Identify which cell holds the provided text, then report its (x, y) central coordinate. 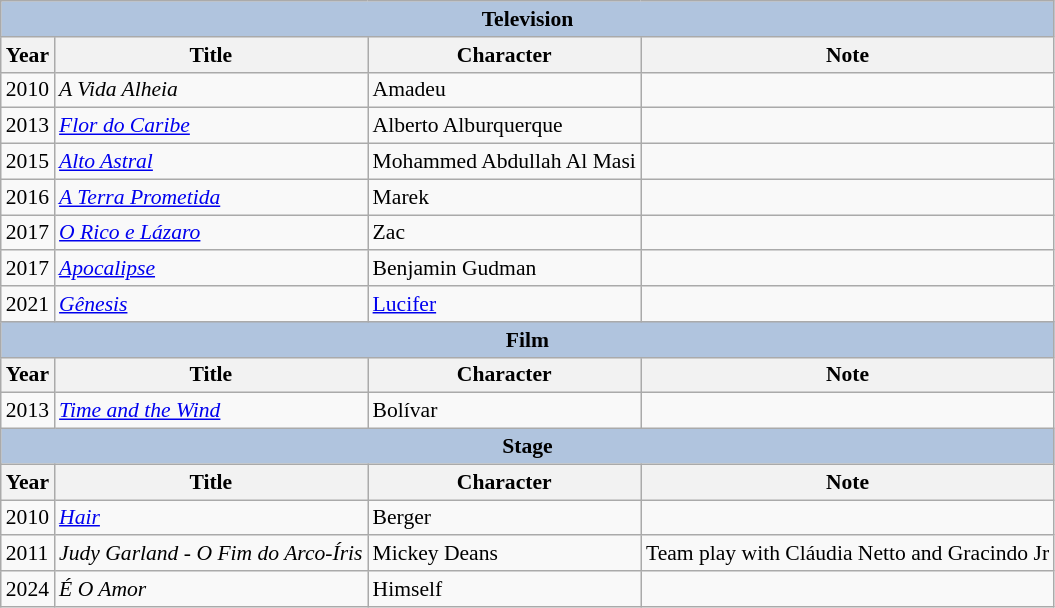
A Terra Prometida (211, 197)
Judy Garland - O Fim do Arco-Íris (211, 554)
Alberto Alburquerque (504, 126)
É O Amor (211, 589)
Bolívar (504, 411)
Zac (504, 233)
Mickey Deans (504, 554)
Lucifer (504, 304)
Television (528, 19)
Apocalipse (211, 269)
Benjamin Gudman (504, 269)
Team play with Cláudia Netto and Gracindo Jr (848, 554)
2015 (28, 162)
Time and the Wind (211, 411)
2021 (28, 304)
Film (528, 340)
2011 (28, 554)
Marek (504, 197)
O Rico e Lázaro (211, 233)
Himself (504, 589)
Stage (528, 447)
Mohammed Abdullah Al Masi (504, 162)
Amadeu (504, 90)
Gênesis (211, 304)
Flor do Caribe (211, 126)
A Vida Alheia (211, 90)
Berger (504, 518)
2024 (28, 589)
2016 (28, 197)
Hair (211, 518)
Alto Astral (211, 162)
